Scan for the cell matching the given text and deliver its (X, Y) coordinate at center. 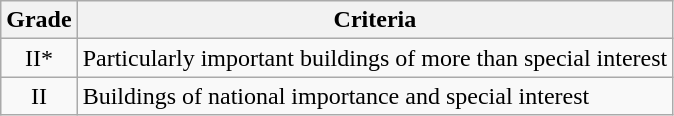
Particularly important buildings of more than special interest (375, 58)
Grade (39, 20)
II (39, 96)
Criteria (375, 20)
Buildings of national importance and special interest (375, 96)
II* (39, 58)
